From the cell containing the given text, extract its center point as (X, Y) coordinate. 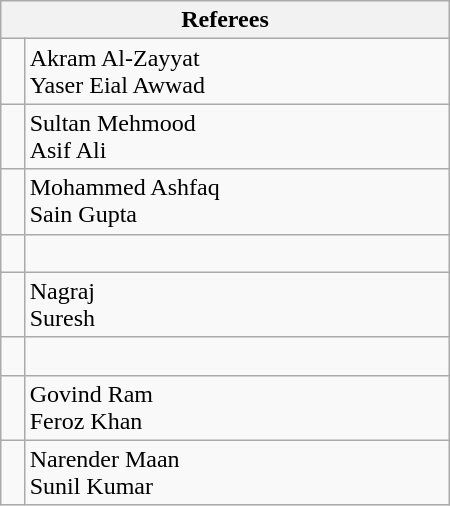
Govind Ram Feroz Khan (236, 408)
Sultan MehmoodAsif Ali (236, 136)
Akram Al-ZayyatYaser Eial Awwad (236, 72)
Mohammed Ashfaq Sain Gupta (236, 202)
Narender Maan Sunil Kumar (236, 472)
Referees (225, 20)
Nagraj Suresh (236, 304)
